Find where the given text appears and provide that cell's center as [X, Y] coordinate. 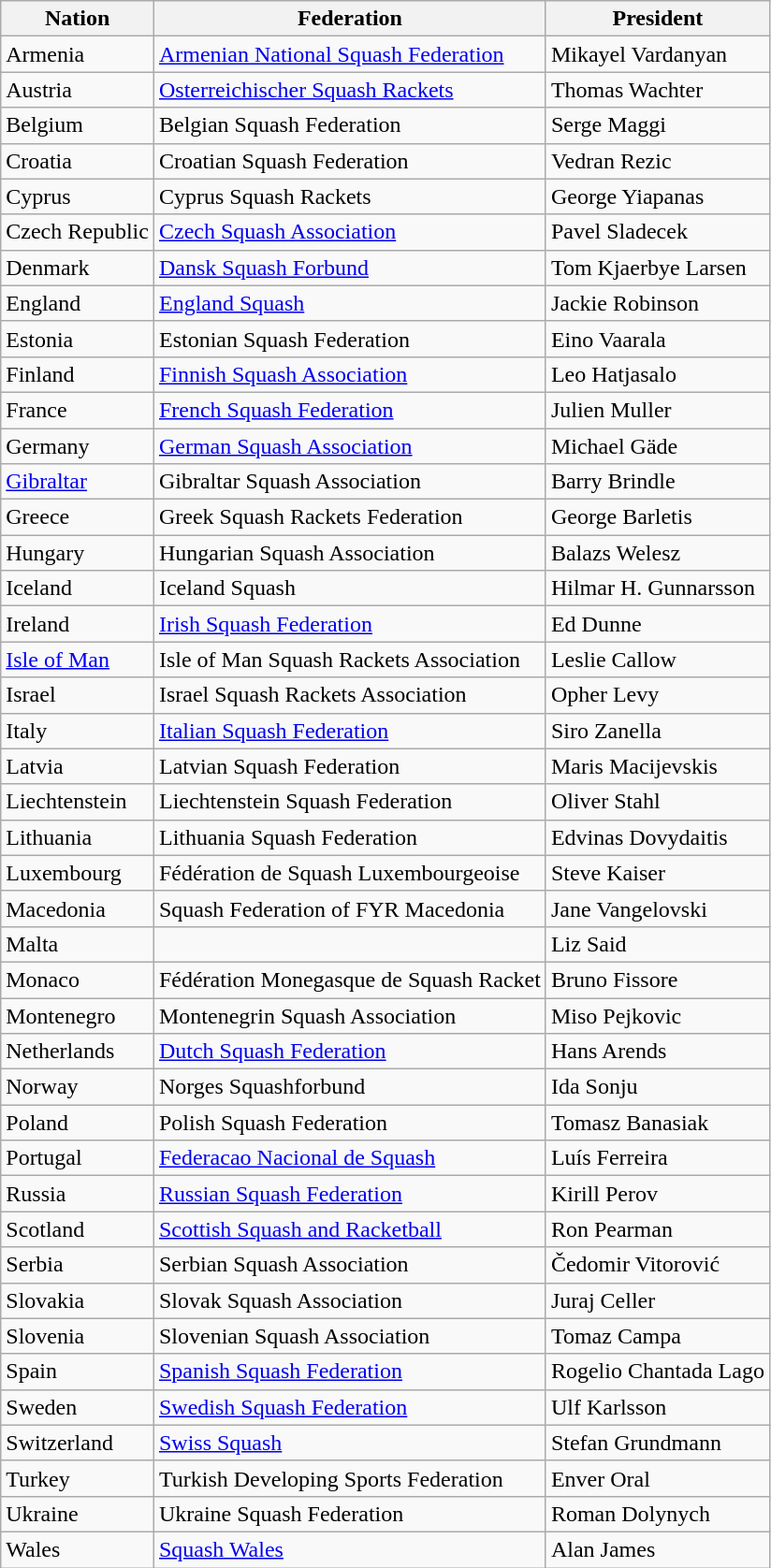
Irish Squash Federation [350, 624]
Monaco [78, 980]
Cyprus [78, 196]
Germany [78, 446]
Denmark [78, 268]
Oliver Stahl [657, 802]
Netherlands [78, 1052]
Montenegro [78, 1015]
Ida Sonju [657, 1087]
England [78, 303]
Czech Squash Association [350, 232]
Israel Squash Rackets Association [350, 695]
Michael Gäde [657, 446]
Estonia [78, 339]
Macedonia [78, 908]
Slovakia [78, 1300]
Serbia [78, 1265]
Scotland [78, 1229]
France [78, 410]
England Squash [350, 303]
Hungarian Squash Association [350, 553]
Nation [78, 19]
Ukraine Squash Federation [350, 1514]
Balazs Welesz [657, 553]
Montenegrin Squash Association [350, 1015]
Latvian Squash Federation [350, 766]
Poland [78, 1123]
Opher Levy [657, 695]
Jackie Robinson [657, 303]
Latvia [78, 766]
Scottish Squash and Racketball [350, 1229]
Enver Oral [657, 1478]
Italy [78, 731]
Hans Arends [657, 1052]
Fédération de Squash Luxembourgeoise [350, 873]
Eino Vaarala [657, 339]
Dutch Squash Federation [350, 1052]
Miso Pejkovic [657, 1015]
Steve Kaiser [657, 873]
Thomas Wachter [657, 90]
Armenian National Squash Federation [350, 54]
Greek Squash Rackets Federation [350, 517]
Bruno Fissore [657, 980]
Russian Squash Federation [350, 1194]
Slovenia [78, 1336]
Portugal [78, 1158]
Czech Republic [78, 232]
Croatia [78, 161]
Fédération Monegasque de Squash Racket [350, 980]
French Squash Federation [350, 410]
Squash Federation of FYR Macedonia [350, 908]
Leslie Callow [657, 660]
Liz Said [657, 944]
Juraj Celler [657, 1300]
Turkey [78, 1478]
Norges Squashforbund [350, 1087]
Iceland [78, 588]
Rogelio Chantada Lago [657, 1372]
Stefan Grundmann [657, 1443]
Swiss Squash [350, 1443]
Squash Wales [350, 1549]
Ireland [78, 624]
Austria [78, 90]
Switzerland [78, 1443]
George Yiapanas [657, 196]
Slovenian Squash Association [350, 1336]
Serbian Squash Association [350, 1265]
Jane Vangelovski [657, 908]
Serge Maggi [657, 125]
Croatian Squash Federation [350, 161]
Gibraltar Squash Association [350, 482]
Isle of Man [78, 660]
Spanish Squash Federation [350, 1372]
Malta [78, 944]
Kirill Perov [657, 1194]
Leo Hatjasalo [657, 374]
Pavel Sladecek [657, 232]
Russia [78, 1194]
George Barletis [657, 517]
Maris Macijevskis [657, 766]
Finnish Squash Association [350, 374]
Liechtenstein [78, 802]
Spain [78, 1372]
Federacao Nacional de Squash [350, 1158]
Siro Zanella [657, 731]
German Squash Association [350, 446]
Ron Pearman [657, 1229]
Swedish Squash Federation [350, 1407]
Vedran Rezic [657, 161]
Čedomir Vitorović [657, 1265]
Tomasz Banasiak [657, 1123]
Greece [78, 517]
Alan James [657, 1549]
Iceland Squash [350, 588]
Israel [78, 695]
Edvinas Dovydaitis [657, 837]
Osterreichischer Squash Rackets [350, 90]
Turkish Developing Sports Federation [350, 1478]
Finland [78, 374]
President [657, 19]
Cyprus Squash Rackets [350, 196]
Belgium [78, 125]
Mikayel Vardanyan [657, 54]
Barry Brindle [657, 482]
Norway [78, 1087]
Federation [350, 19]
Hilmar H. Gunnarsson [657, 588]
Ed Dunne [657, 624]
Dansk Squash Forbund [350, 268]
Slovak Squash Association [350, 1300]
Wales [78, 1549]
Tom Kjaerbye Larsen [657, 268]
Hungary [78, 553]
Isle of Man Squash Rackets Association [350, 660]
Polish Squash Federation [350, 1123]
Ulf Karlsson [657, 1407]
Luís Ferreira [657, 1158]
Belgian Squash Federation [350, 125]
Lithuania Squash Federation [350, 837]
Estonian Squash Federation [350, 339]
Julien Muller [657, 410]
Luxembourg [78, 873]
Ukraine [78, 1514]
Italian Squash Federation [350, 731]
Sweden [78, 1407]
Armenia [78, 54]
Tomaz Campa [657, 1336]
Lithuania [78, 837]
Gibraltar [78, 482]
Roman Dolynych [657, 1514]
Liechtenstein Squash Federation [350, 802]
